Detect which cell encompasses the target text, then output its (X, Y) center coordinate. 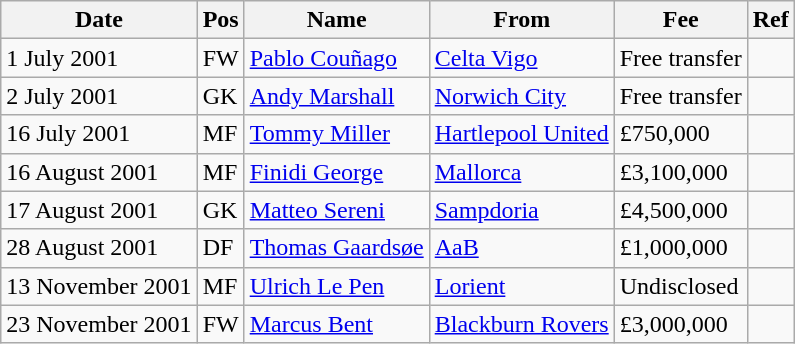
16 August 2001 (99, 172)
£4,500,000 (680, 210)
Andy Marshall (336, 96)
Tommy Miller (336, 134)
Mallorca (522, 172)
Finidi George (336, 172)
16 July 2001 (99, 134)
13 November 2001 (99, 286)
From (522, 20)
£3,100,000 (680, 172)
£750,000 (680, 134)
17 August 2001 (99, 210)
Hartlepool United (522, 134)
Undisclosed (680, 286)
Celta Vigo (522, 58)
23 November 2001 (99, 324)
Thomas Gaardsøe (336, 248)
Matteo Sereni (336, 210)
Lorient (522, 286)
Ulrich Le Pen (336, 286)
Ref (770, 20)
DF (220, 248)
Blackburn Rovers (522, 324)
Date (99, 20)
2 July 2001 (99, 96)
1 July 2001 (99, 58)
28 August 2001 (99, 248)
AaB (522, 248)
Pos (220, 20)
Marcus Bent (336, 324)
£1,000,000 (680, 248)
Fee (680, 20)
Sampdoria (522, 210)
Pablo Couñago (336, 58)
£3,000,000 (680, 324)
Norwich City (522, 96)
Name (336, 20)
